Identify which cell holds the provided text, then report its [x, y] central coordinate. 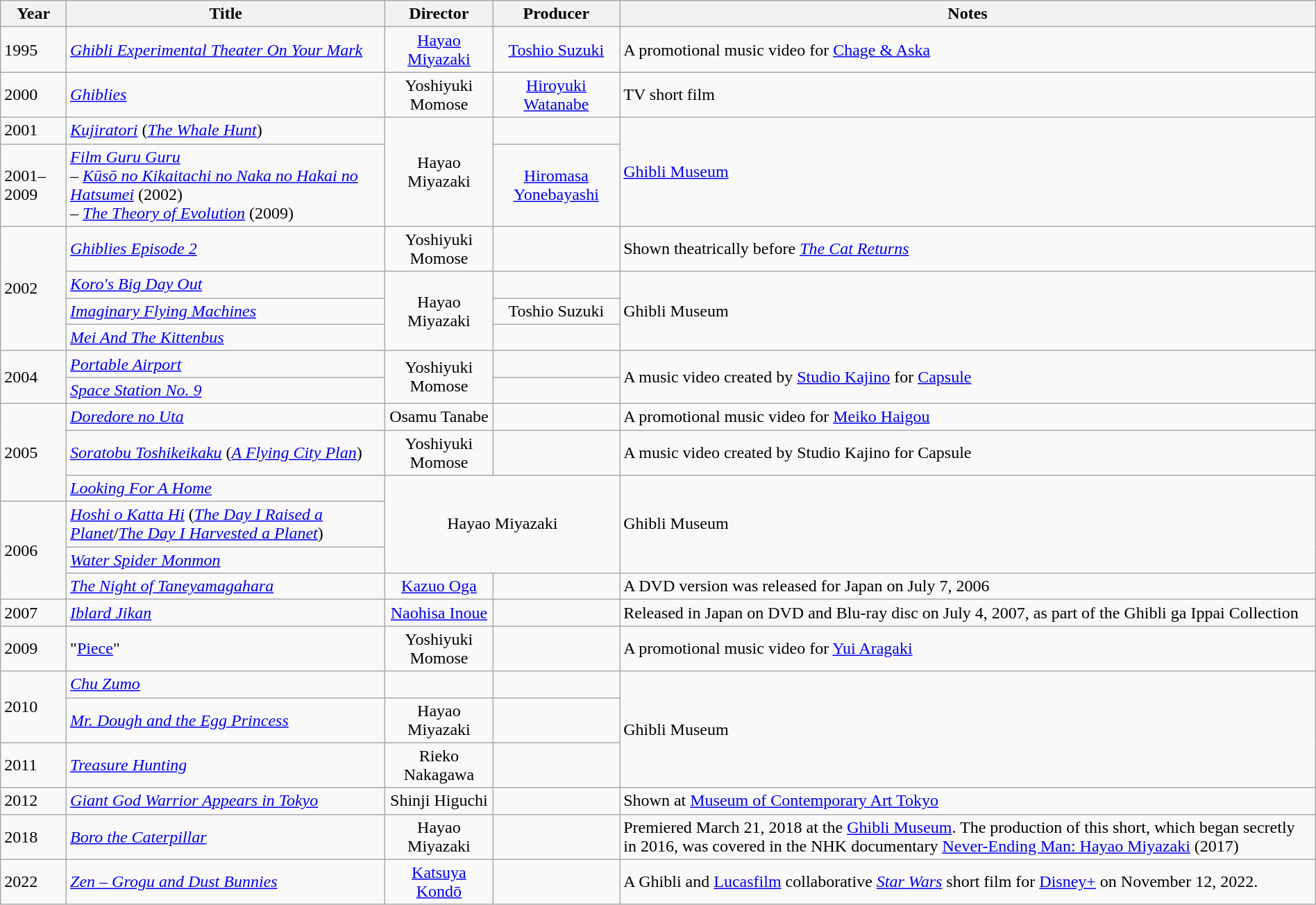
TV short film [968, 94]
Producer [557, 14]
Naohisa Inoue [439, 613]
Mr. Dough and the Egg Princess [226, 720]
Giant God Warrior Appears in Tokyo [226, 801]
2001 [33, 130]
A promotional music video for Chage & Aska [968, 50]
A Ghibli and Lucasfilm collaborative Star Wars short film for Disney+ on November 12, 2022. [968, 881]
A DVD version was released for Japan on July 7, 2006 [968, 586]
2004 [33, 377]
Space Station No. 9 [226, 390]
2010 [33, 707]
A promotional music video for Yui Aragaki [968, 648]
2011 [33, 765]
2006 [33, 551]
Film Guru Guru – Kūsō no Kikaitachi no Naka no Hakai no Hatsumei (2002) – The Theory of Evolution (2009) [226, 185]
2001–2009 [33, 185]
Ghiblies Episode 2 [226, 248]
Released in Japan on DVD and Blu-ray disc on July 4, 2007, as part of the Ghibli ga Ippai Collection [968, 613]
Hiroyuki Watanabe [557, 94]
2002 [33, 289]
Shown at Museum of Contemporary Art Tokyo [968, 801]
Portable Airport [226, 364]
Treasure Hunting [226, 765]
2009 [33, 648]
Mei And The Kittenbus [226, 337]
The Night of Taneyamagahara [226, 586]
Shown theatrically before The Cat Returns [968, 248]
Hiromasa Yonebayashi [557, 185]
Soratobu Toshikeikaku (A Flying City Plan) [226, 453]
2000 [33, 94]
2007 [33, 613]
Zen – Grogu and Dust Bunnies [226, 881]
Kujiratori (The Whale Hunt) [226, 130]
2012 [33, 801]
Shinji Higuchi [439, 801]
1995 [33, 50]
Year [33, 14]
2018 [33, 837]
Osamu Tanabe [439, 416]
Ghibli Experimental Theater On Your Mark [226, 50]
"Piece" [226, 648]
2022 [33, 881]
Doredore no Uta [226, 416]
Hoshi o Katta Hi (The Day I Raised a Planet/The Day I Harvested a Planet) [226, 525]
Notes [968, 14]
Koro's Big Day Out [226, 285]
Looking For A Home [226, 489]
Katsuya Kondō [439, 881]
Iblard Jikan [226, 613]
Kazuo Oga [439, 586]
Title [226, 14]
Chu Zumo [226, 684]
Water Spider Monmon [226, 560]
Rieko Nakagawa [439, 765]
Boro the Caterpillar [226, 837]
A promotional music video for Meiko Haigou [968, 416]
2005 [33, 453]
Director [439, 14]
Imaginary Flying Machines [226, 311]
Ghiblies [226, 94]
